Extract the [X, Y] coordinate from the center of the cell holding the provided text.  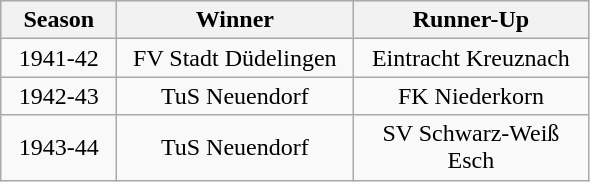
Eintracht Kreuznach [471, 58]
SV Schwarz-Weiß Esch [471, 148]
1941-42 [59, 58]
Winner [235, 20]
Runner-Up [471, 20]
FV Stadt Düdelingen [235, 58]
FK Niederkorn [471, 96]
Season [59, 20]
1942-43 [59, 96]
1943-44 [59, 148]
